Identify which cell holds the provided text, then report its (X, Y) central coordinate. 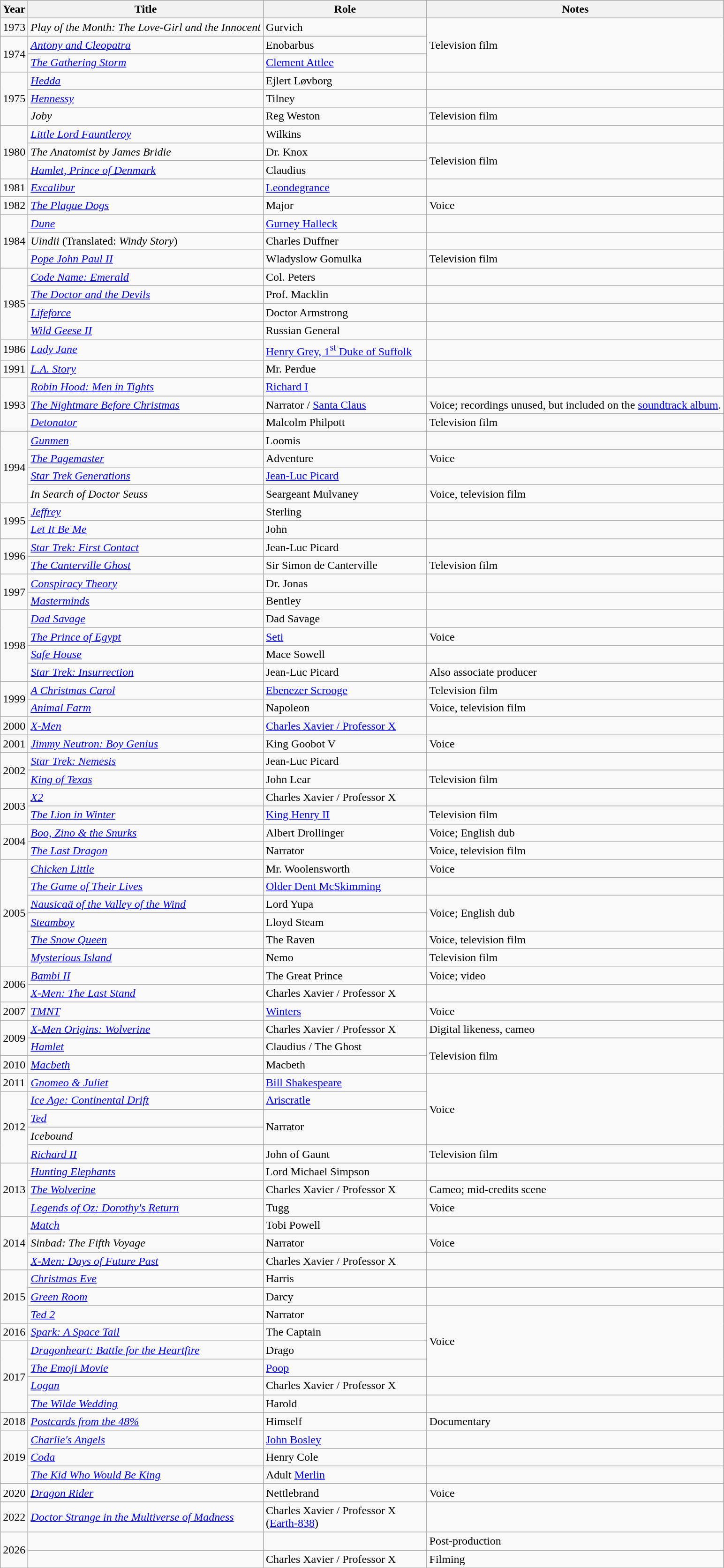
2006 (14, 985)
2004 (14, 842)
John Lear (345, 779)
Reg Weston (345, 116)
Dr. Jonas (345, 583)
The Emoji Movie (146, 1368)
John (345, 530)
Icebound (146, 1136)
2001 (14, 744)
King of Texas (146, 779)
Jimmy Neutron: Boy Genius (146, 744)
Documentary (575, 1421)
Major (345, 205)
Doctor Strange in the Multiverse of Madness (146, 1516)
Sir Simon de Canterville (345, 565)
2013 (14, 1189)
Title (146, 9)
Safe House (146, 654)
Darcy (345, 1297)
The Nightmare Before Christmas (146, 405)
2011 (14, 1083)
Hunting Elephants (146, 1172)
1981 (14, 187)
Claudius (345, 170)
2002 (14, 770)
Bentley (345, 601)
Sterling (345, 512)
The Great Prince (345, 976)
Star Trek Generations (146, 476)
Hennessy (146, 98)
Conspiracy Theory (146, 583)
Richard I (345, 387)
2012 (14, 1127)
Prof. Macklin (345, 295)
Robin Hood: Men in Tights (146, 387)
Clement Attlee (345, 63)
Joby (146, 116)
The Snow Queen (146, 940)
Little Lord Fauntleroy (146, 134)
Albert Drollinger (345, 833)
Green Room (146, 1297)
Himself (345, 1421)
Lord Michael Simpson (345, 1172)
1997 (14, 592)
Jeffrey (146, 512)
L.A. Story (146, 369)
Legends of Oz: Dorothy's Return (146, 1207)
Nettlebrand (345, 1493)
Mace Sowell (345, 654)
Drago (345, 1350)
1993 (14, 405)
Ariscratle (345, 1100)
Excalibur (146, 187)
The Wolverine (146, 1189)
2000 (14, 726)
Ebenezer Scrooge (345, 690)
Gunmen (146, 441)
Sinbad: The Fifth Voyage (146, 1243)
1975 (14, 98)
The Prince of Egypt (146, 636)
2007 (14, 1011)
Chicken Little (146, 868)
1974 (14, 54)
The Game of Their Lives (146, 886)
Richard II (146, 1154)
1982 (14, 205)
Gurvich (345, 27)
King Goobot V (345, 744)
Hedda (146, 81)
X-Men (146, 726)
Leondegrance (345, 187)
Tilney (345, 98)
Uindii (Translated: Windy Story) (146, 241)
Harris (345, 1279)
Charles Xavier / Professor X (Earth-838) (345, 1516)
The Doctor and the Devils (146, 295)
Seti (345, 636)
Christmas Eve (146, 1279)
2015 (14, 1297)
Star Trek: Insurrection (146, 672)
TMNT (146, 1011)
Adventure (345, 458)
Gurney Halleck (345, 224)
The Lion in Winter (146, 815)
Star Trek: First Contact (146, 547)
Star Trek: Nemesis (146, 762)
2009 (14, 1038)
Ice Age: Continental Drift (146, 1100)
1984 (14, 241)
Digital likeness, cameo (575, 1029)
Enobarbus (345, 45)
Seargeant Mulvaney (345, 494)
Loomis (345, 441)
1994 (14, 467)
Boo, Zino & the Snurks (146, 833)
Coda (146, 1457)
2018 (14, 1421)
Poop (345, 1368)
Lloyd Steam (345, 922)
Spark: A Space Tail (146, 1332)
Adult Merlin (345, 1475)
Voice; recordings unused, but included on the soundtrack album. (575, 405)
Cameo; mid-credits scene (575, 1189)
Older Dent McSkimming (345, 886)
The Pagemaster (146, 458)
The Canterville Ghost (146, 565)
2020 (14, 1493)
1999 (14, 699)
Claudius / The Ghost (345, 1047)
2022 (14, 1516)
Hamlet, Prince of Denmark (146, 170)
1991 (14, 369)
X2 (146, 797)
Detonator (146, 423)
Harold (345, 1404)
1998 (14, 645)
Match (146, 1225)
Bambi II (146, 976)
1985 (14, 304)
Tobi Powell (345, 1225)
Henry Cole (345, 1457)
The Plague Dogs (146, 205)
The Last Dragon (146, 851)
Dune (146, 224)
Bill Shakespeare (345, 1083)
Hamlet (146, 1047)
2010 (14, 1065)
X-Men: The Last Stand (146, 993)
1986 (14, 350)
Lady Jane (146, 350)
Col. Peters (345, 277)
Nemo (345, 958)
Tugg (345, 1207)
2005 (14, 913)
Wild Geese II (146, 330)
The Raven (345, 940)
Ted (146, 1118)
Charlie's Angels (146, 1439)
1980 (14, 152)
Malcolm Philpott (345, 423)
2014 (14, 1243)
Ted 2 (146, 1314)
X-Men Origins: Wolverine (146, 1029)
2019 (14, 1457)
1996 (14, 556)
Mr. Perdue (345, 369)
Masterminds (146, 601)
The Captain (345, 1332)
2017 (14, 1377)
Wladyslow Gomulka (345, 259)
Year (14, 9)
2003 (14, 806)
A Christmas Carol (146, 690)
Nausicaä of the Valley of the Wind (146, 904)
Animal Farm (146, 708)
1973 (14, 27)
Also associate producer (575, 672)
Filming (575, 1559)
Role (345, 9)
The Wilde Wedding (146, 1404)
Wilkins (345, 134)
John Bosley (345, 1439)
2016 (14, 1332)
Winters (345, 1011)
Narrator / Santa Claus (345, 405)
Voice; video (575, 976)
Doctor Armstrong (345, 313)
Dragonheart: Battle for the Heartfire (146, 1350)
John of Gaunt (345, 1154)
2026 (14, 1550)
Lifeforce (146, 313)
X-Men: Days of Future Past (146, 1261)
Antony and Cleopatra (146, 45)
Postcards from the 48% (146, 1421)
Mysterious Island (146, 958)
The Gathering Storm (146, 63)
Charles Duffner (345, 241)
The Anatomist by James Bridie (146, 152)
Lord Yupa (345, 904)
The Kid Who Would Be King (146, 1475)
Gnomeo & Juliet (146, 1083)
In Search of Doctor Seuss (146, 494)
Logan (146, 1386)
Mr. Woolensworth (345, 868)
1995 (14, 521)
Steamboy (146, 922)
Play of the Month: The Love-Girl and the Innocent (146, 27)
Napoleon (345, 708)
Dr. Knox (345, 152)
Let It Be Me (146, 530)
Russian General (345, 330)
Ejlert Løvborg (345, 81)
King Henry II (345, 815)
Henry Grey, 1st Duke of Suffolk (345, 350)
Notes (575, 9)
Code Name: Emerald (146, 277)
Pope John Paul II (146, 259)
Post-production (575, 1541)
Dragon Rider (146, 1493)
